Pinpoint the cell where the given text exists, returning its [x, y] midpoint coordinate. 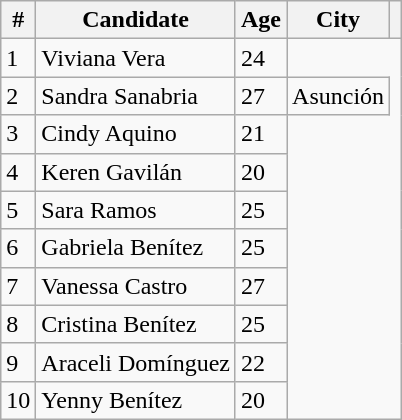
21 [260, 134]
10 [18, 400]
3 [18, 134]
1 [18, 58]
7 [18, 286]
Age [260, 20]
Araceli Domínguez [136, 362]
2 [18, 96]
8 [18, 324]
Sara Ramos [136, 210]
Candidate [136, 20]
Cristina Benítez [136, 324]
Gabriela Benítez [136, 248]
4 [18, 172]
Cindy Aquino [136, 134]
Asunción [338, 96]
22 [260, 362]
9 [18, 362]
6 [18, 248]
Vanessa Castro [136, 286]
Sandra Sanabria [136, 96]
5 [18, 210]
# [18, 20]
24 [260, 58]
Viviana Vera [136, 58]
Keren Gavilán [136, 172]
Yenny Benítez [136, 400]
City [338, 20]
